Output the [X, Y] coordinate of the center of the cell containing the given text.  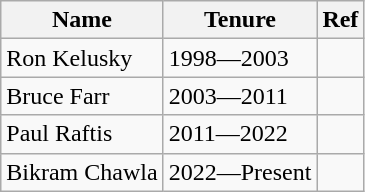
2003—2011 [240, 96]
Ron Kelusky [82, 58]
Ref [340, 20]
Tenure [240, 20]
2022—Present [240, 172]
1998—2003 [240, 58]
Bikram Chawla [82, 172]
Paul Raftis [82, 134]
Bruce Farr [82, 96]
Name [82, 20]
2011—2022 [240, 134]
